Output the (X, Y) coordinate of the center of the cell containing the given text.  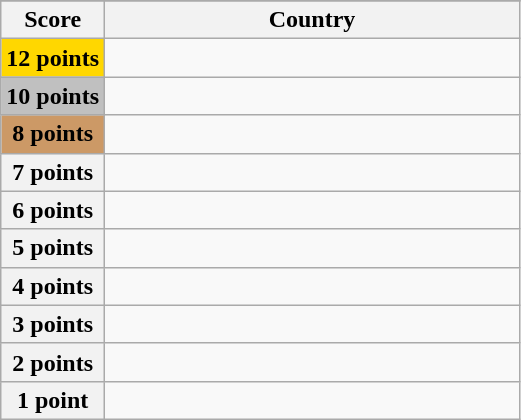
10 points (53, 96)
8 points (53, 134)
12 points (53, 58)
1 point (53, 400)
3 points (53, 324)
Country (312, 20)
5 points (53, 248)
4 points (53, 286)
Score (53, 20)
6 points (53, 210)
2 points (53, 362)
7 points (53, 172)
